Identify which cell holds the provided text, then report its [x, y] central coordinate. 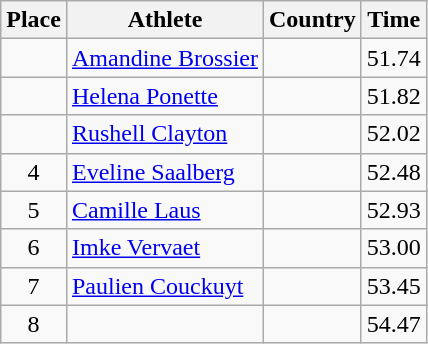
Camille Laus [164, 210]
52.02 [394, 134]
Time [394, 20]
51.74 [394, 58]
Eveline Saalberg [164, 172]
Helena Ponette [164, 96]
53.45 [394, 286]
Paulien Couckuyt [164, 286]
53.00 [394, 248]
54.47 [394, 324]
Imke Vervaet [164, 248]
Country [312, 20]
51.82 [394, 96]
7 [34, 286]
8 [34, 324]
5 [34, 210]
52.93 [394, 210]
Rushell Clayton [164, 134]
4 [34, 172]
Place [34, 20]
52.48 [394, 172]
Athlete [164, 20]
6 [34, 248]
Amandine Brossier [164, 58]
